Provide the [x, y] coordinate of the cell's center where the given text is located.  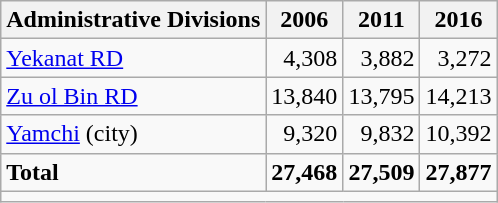
Yamchi (city) [134, 134]
2006 [304, 20]
10,392 [458, 134]
2016 [458, 20]
14,213 [458, 96]
2011 [382, 20]
4,308 [304, 58]
27,877 [458, 172]
27,468 [304, 172]
9,320 [304, 134]
13,795 [382, 96]
Administrative Divisions [134, 20]
13,840 [304, 96]
9,832 [382, 134]
Zu ol Bin RD [134, 96]
3,272 [458, 58]
Yekanat RD [134, 58]
3,882 [382, 58]
Total [134, 172]
27,509 [382, 172]
